Pinpoint the cell where the given text exists, returning its (X, Y) midpoint coordinate. 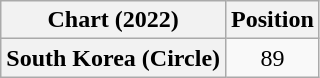
South Korea (Circle) (114, 58)
Position (273, 20)
Chart (2022) (114, 20)
89 (273, 58)
